Return the (X, Y) coordinate for the center point of the cell that contains the specified text.  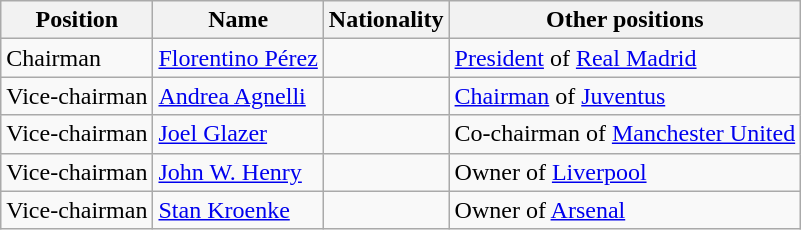
Owner of Liverpool (625, 172)
Stan Kroenke (238, 210)
Andrea Agnelli (238, 96)
Joel Glazer (238, 134)
Position (77, 20)
Florentino Pérez (238, 58)
Owner of Arsenal (625, 210)
Co-chairman of Manchester United (625, 134)
Chairman of Juventus (625, 96)
John W. Henry (238, 172)
Name (238, 20)
Other positions (625, 20)
Chairman (77, 58)
Nationality (386, 20)
President of Real Madrid (625, 58)
